Provide the (x, y) coordinate of the cell's center where the given text is located.  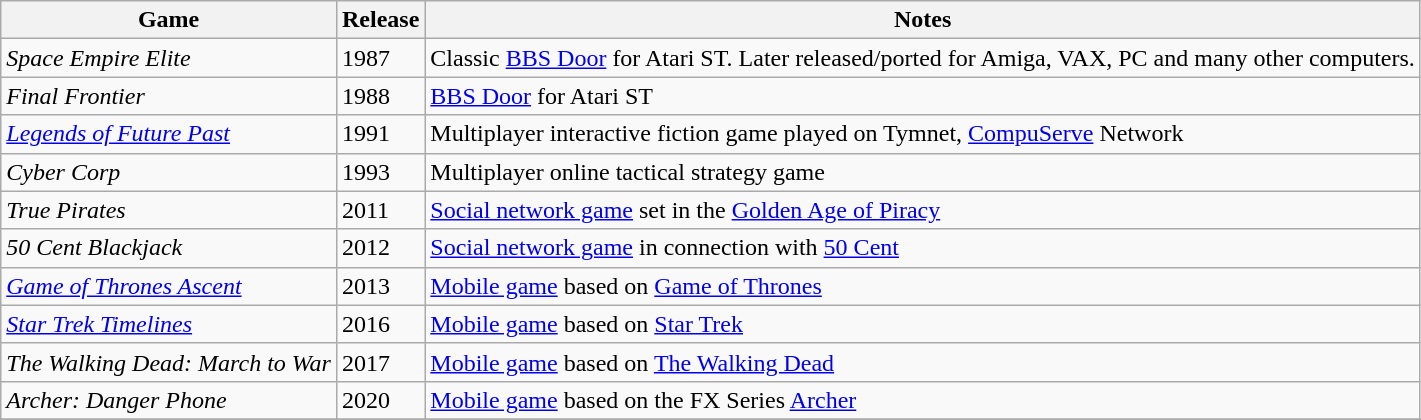
Social network game in connection with 50 Cent (923, 248)
Multiplayer interactive fiction game played on Tymnet, CompuServe Network (923, 134)
1991 (380, 134)
True Pirates (169, 210)
2012 (380, 248)
2013 (380, 286)
2016 (380, 324)
2011 (380, 210)
1988 (380, 96)
Mobile game based on The Walking Dead (923, 362)
Game (169, 20)
Mobile game based on Game of Thrones (923, 286)
Multiplayer online tactical strategy game (923, 172)
2017 (380, 362)
Mobile game based on Star Trek (923, 324)
50 Cent Blackjack (169, 248)
Star Trek Timelines (169, 324)
Cyber Corp (169, 172)
Legends of Future Past (169, 134)
2020 (380, 400)
Mobile game based on the FX Series Archer (923, 400)
The Walking Dead: March to War (169, 362)
Archer: Danger Phone (169, 400)
BBS Door for Atari ST (923, 96)
Game of Thrones Ascent (169, 286)
Final Frontier (169, 96)
Classic BBS Door for Atari ST. Later released/ported for Amiga, VAX, PC and many other computers. (923, 58)
Space Empire Elite (169, 58)
1993 (380, 172)
Notes (923, 20)
Social network game set in the Golden Age of Piracy (923, 210)
Release (380, 20)
1987 (380, 58)
